Return the (x, y) coordinate for the center point of the cell that contains the specified text.  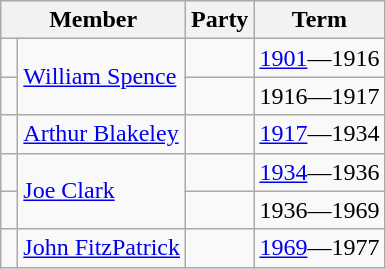
John FitzPatrick (102, 248)
1917—1934 (320, 134)
1936—1969 (320, 210)
1916—1917 (320, 96)
Member (94, 20)
Term (320, 20)
Party (220, 20)
1934—1936 (320, 172)
1901—1916 (320, 58)
Arthur Blakeley (102, 134)
William Spence (102, 77)
1969—1977 (320, 248)
Joe Clark (102, 191)
